Return [X, Y] of the center of cell containing provided text 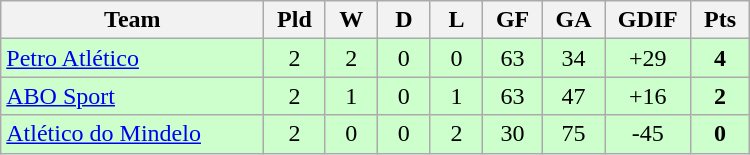
Team [132, 20]
Petro Atlético [132, 58]
34 [573, 58]
GDIF [648, 20]
30 [513, 134]
-45 [648, 134]
75 [573, 134]
Atlético do Mindelo [132, 134]
4 [720, 58]
+29 [648, 58]
L [456, 20]
W [352, 20]
D [404, 20]
ABO Sport [132, 96]
Pts [720, 20]
+16 [648, 96]
Pld [294, 20]
GA [573, 20]
47 [573, 96]
GF [513, 20]
